Scan for the cell matching the given text and deliver its [X, Y] coordinate at center. 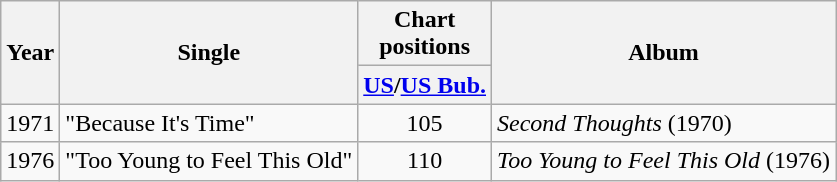
1976 [30, 161]
Year [30, 52]
Single [209, 52]
110 [425, 161]
Second Thoughts (1970) [664, 123]
"Too Young to Feel This Old" [209, 161]
Too Young to Feel This Old (1976) [664, 161]
Chartpositions [425, 34]
105 [425, 123]
"Because It's Time" [209, 123]
Album [664, 52]
1971 [30, 123]
US/US Bub. [425, 85]
